Return the (x, y) coordinate for the center point of the cell that contains the specified text.  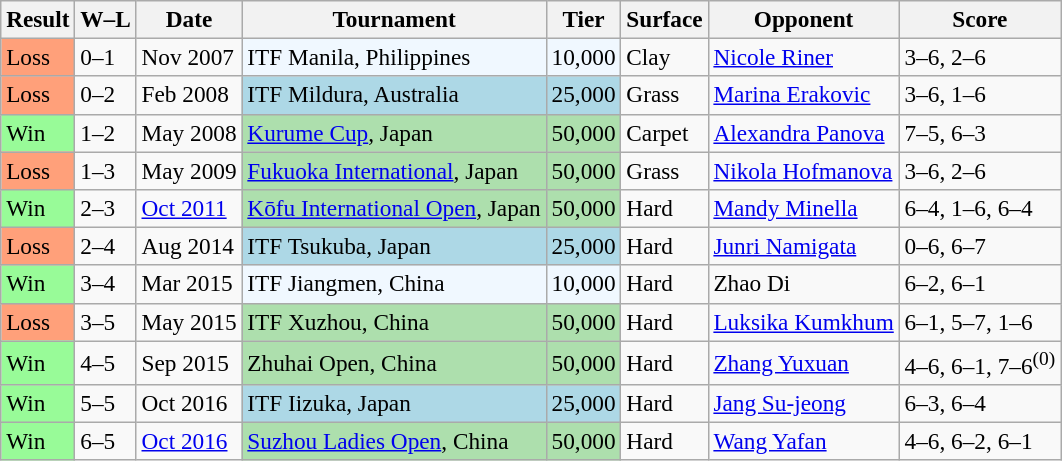
ITF Xuzhou, China (394, 322)
Junri Namigata (804, 246)
Oct 2011 (189, 208)
4–6, 6–1, 7–6(0) (980, 362)
Mandy Minella (804, 208)
0–1 (106, 57)
ITF Tsukuba, Japan (394, 246)
Aug 2014 (189, 246)
ITF Jiangmen, China (394, 284)
3–6, 1–6 (980, 95)
0–6, 6–7 (980, 246)
Zhao Di (804, 284)
6–4, 1–6, 6–4 (980, 208)
Opponent (804, 19)
Feb 2008 (189, 95)
3–4 (106, 284)
6–2, 6–1 (980, 284)
Surface (664, 19)
Zhang Yuxuan (804, 362)
Sep 2015 (189, 362)
0–2 (106, 95)
Result (38, 19)
Carpet (664, 133)
Luksika Kumkhum (804, 322)
Kurume Cup, Japan (394, 133)
Date (189, 19)
Nov 2007 (189, 57)
Wang Yafan (804, 441)
6–3, 6–4 (980, 403)
6–1, 5–7, 1–6 (980, 322)
Tier (584, 19)
3–5 (106, 322)
Kōfu International Open, Japan (394, 208)
5–5 (106, 403)
ITF Mildura, Australia (394, 95)
6–5 (106, 441)
May 2015 (189, 322)
Tournament (394, 19)
Zhuhai Open, China (394, 362)
Fukuoka International, Japan (394, 170)
W–L (106, 19)
Alexandra Panova (804, 133)
4–5 (106, 362)
May 2009 (189, 170)
ITF Iizuka, Japan (394, 403)
May 2008 (189, 133)
Nicole Riner (804, 57)
Jang Su-jeong (804, 403)
Mar 2015 (189, 284)
2–4 (106, 246)
1–2 (106, 133)
4–6, 6–2, 6–1 (980, 441)
Score (980, 19)
Nikola Hofmanova (804, 170)
7–5, 6–3 (980, 133)
Suzhou Ladies Open, China (394, 441)
2–3 (106, 208)
Clay (664, 57)
Marina Erakovic (804, 95)
ITF Manila, Philippines (394, 57)
1–3 (106, 170)
